Pinpoint the cell where the given text exists, returning its [x, y] midpoint coordinate. 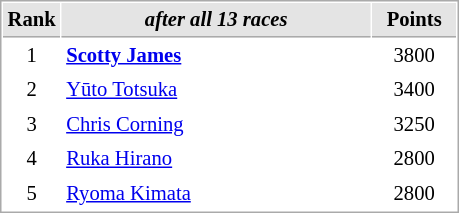
Ruka Hirano [216, 158]
3250 [414, 124]
5 [32, 194]
2 [32, 90]
Chris Corning [216, 124]
Yūto Totsuka [216, 90]
3400 [414, 90]
4 [32, 158]
1 [32, 56]
Rank [32, 20]
Points [414, 20]
Ryoma Kimata [216, 194]
3800 [414, 56]
3 [32, 124]
after all 13 races [216, 20]
Scotty James [216, 56]
